Detect which cell encompasses the target text, then output its [x, y] center coordinate. 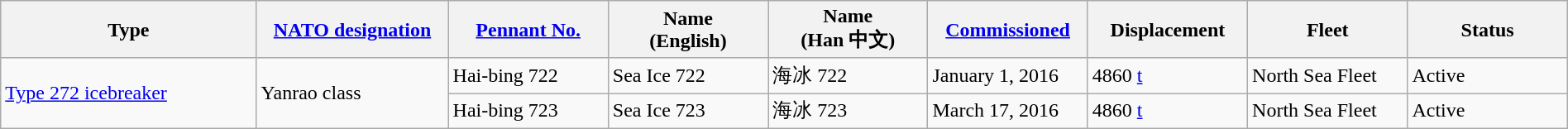
NATO designation [352, 30]
Fleet [1328, 30]
Status [1487, 30]
Type 272 icebreaker [129, 93]
Displacement [1168, 30]
Yanrao class [352, 93]
海冰 722 [849, 76]
March 17, 2016 [1007, 111]
Name(Han 中文) [849, 30]
January 1, 2016 [1007, 76]
Type [129, 30]
Hai-bing 722 [528, 76]
Name(English) [688, 30]
Sea Ice 722 [688, 76]
Commissioned [1007, 30]
Sea Ice 723 [688, 111]
海冰 723 [849, 111]
Hai-bing 723 [528, 111]
Pennant No. [528, 30]
